Identify which cell holds the provided text, then report its [x, y] central coordinate. 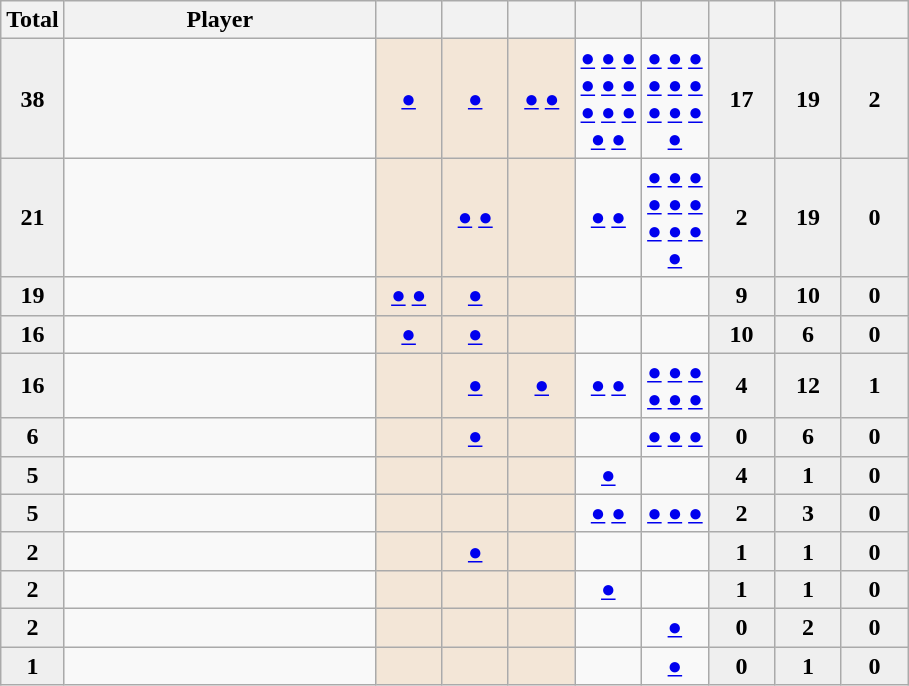
● ● ● ● ● ● [676, 386]
9 [742, 296]
● ● ● ● ● ● ● ● ● ● ● [608, 98]
3 [808, 513]
38 [33, 98]
Player [220, 20]
Total [33, 20]
17 [742, 98]
12 [808, 386]
21 [33, 218]
